Identify which cell holds the provided text, then report its [X, Y] central coordinate. 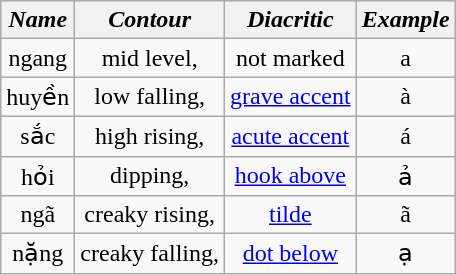
hook above [291, 176]
à [406, 97]
Diacritic [291, 20]
hỏi [38, 176]
creaky falling, [150, 254]
high rising, [150, 136]
Example [406, 20]
á [406, 136]
ã [406, 215]
Name [38, 20]
grave accent [291, 97]
ả [406, 176]
ngã [38, 215]
sắc [38, 136]
Contour [150, 20]
huyền [38, 97]
a [406, 58]
acute accent [291, 136]
nặng [38, 254]
dot below [291, 254]
mid level, [150, 58]
tilde [291, 215]
creaky rising, [150, 215]
not marked [291, 58]
ngang [38, 58]
dipping, [150, 176]
ạ [406, 254]
low falling, [150, 97]
